Extract the [X, Y] coordinate from the center of the cell holding the provided text.  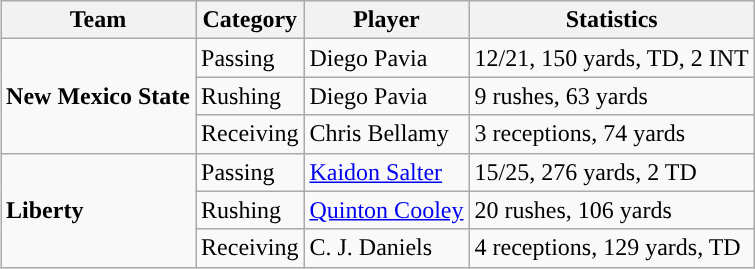
C. J. Daniels [386, 248]
15/25, 276 yards, 2 TD [612, 172]
Chris Bellamy [386, 134]
Quinton Cooley [386, 210]
9 rushes, 63 yards [612, 96]
3 receptions, 74 yards [612, 134]
12/21, 150 yards, TD, 2 INT [612, 58]
Liberty [98, 210]
Team [98, 20]
Category [250, 20]
20 rushes, 106 yards [612, 210]
Statistics [612, 20]
New Mexico State [98, 96]
4 receptions, 129 yards, TD [612, 248]
Player [386, 20]
Kaidon Salter [386, 172]
